Detect which cell encompasses the target text, then output its [X, Y] center coordinate. 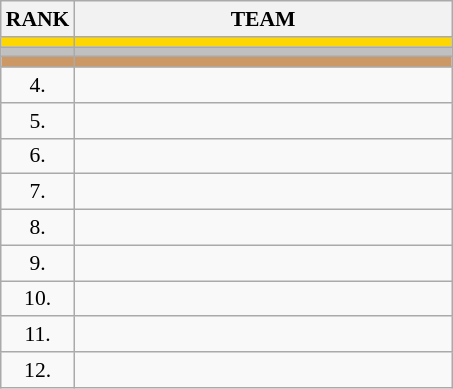
5. [38, 121]
10. [38, 299]
TEAM [262, 19]
4. [38, 85]
11. [38, 335]
9. [38, 263]
6. [38, 156]
8. [38, 228]
12. [38, 370]
RANK [38, 19]
7. [38, 192]
